Identify which cell holds the provided text, then report its [x, y] central coordinate. 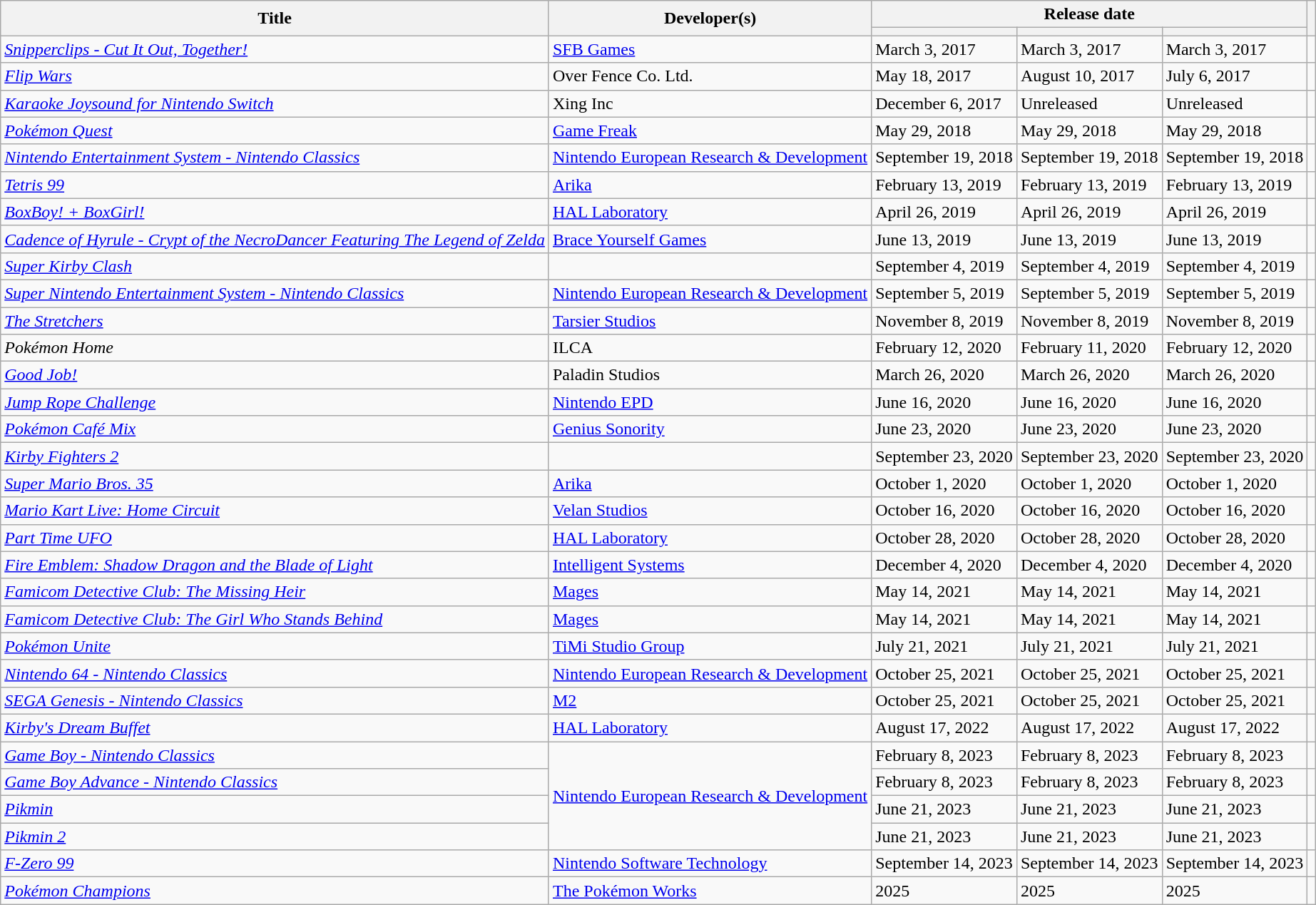
Over Fence Co. Ltd. [710, 76]
SFB Games [710, 49]
Brace Yourself Games [710, 239]
July 6, 2017 [1235, 76]
Famicom Detective Club: The Girl Who Stands Behind [275, 619]
Pokémon Unite [275, 646]
Genius Sonority [710, 429]
Pikmin [275, 809]
Release date [1090, 14]
M2 [710, 700]
Tetris 99 [275, 185]
Game Boy Advance - Nintendo Classics [275, 782]
December 6, 2017 [944, 103]
Pokémon Home [275, 348]
Cadence of Hyrule - Crypt of the NecroDancer Featuring The Legend of Zelda [275, 239]
Snipperclips - Cut It Out, Together! [275, 49]
August 10, 2017 [1089, 76]
Kirby's Dream Buffet [275, 727]
Super Nintendo Entertainment System - Nintendo Classics [275, 293]
Super Mario Bros. 35 [275, 484]
Game Boy - Nintendo Classics [275, 755]
Nintendo EPD [710, 402]
Nintendo 64 - Nintendo Classics [275, 673]
The Pokémon Works [710, 891]
Pikmin 2 [275, 837]
Paladin Studios [710, 375]
February 11, 2020 [1089, 348]
Velan Studios [710, 511]
Pokémon Champions [275, 891]
Good Job! [275, 375]
Tarsier Studios [710, 320]
TiMi Studio Group [710, 646]
SEGA Genesis - Nintendo Classics [275, 700]
Developer(s) [710, 19]
Karaoke Joysound for Nintendo Switch [275, 103]
Super Kirby Clash [275, 266]
Pokémon Quest [275, 131]
ILCA [710, 348]
Game Freak [710, 131]
Nintendo Software Technology [710, 864]
Flip Wars [275, 76]
Intelligent Systems [710, 565]
Pokémon Café Mix [275, 429]
F-Zero 99 [275, 864]
Fire Emblem: Shadow Dragon and the Blade of Light [275, 565]
May 18, 2017 [944, 76]
Part Time UFO [275, 538]
The Stretchers [275, 320]
Jump Rope Challenge [275, 402]
BoxBoy! + BoxGirl! [275, 212]
Title [275, 19]
Xing Inc [710, 103]
Kirby Fighters 2 [275, 456]
Famicom Detective Club: The Missing Heir [275, 592]
Nintendo Entertainment System - Nintendo Classics [275, 158]
Mario Kart Live: Home Circuit [275, 511]
